Extract the (X, Y) coordinate from the center of the cell holding the provided text.  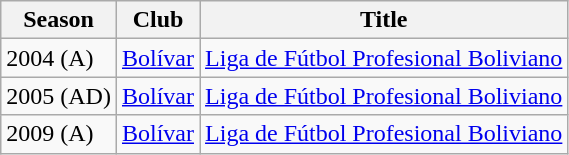
2005 (AD) (59, 96)
Season (59, 20)
Club (158, 20)
2004 (A) (59, 58)
2009 (A) (59, 134)
Title (384, 20)
